Locate the cell with the specified text and output its (x, y) center coordinate. 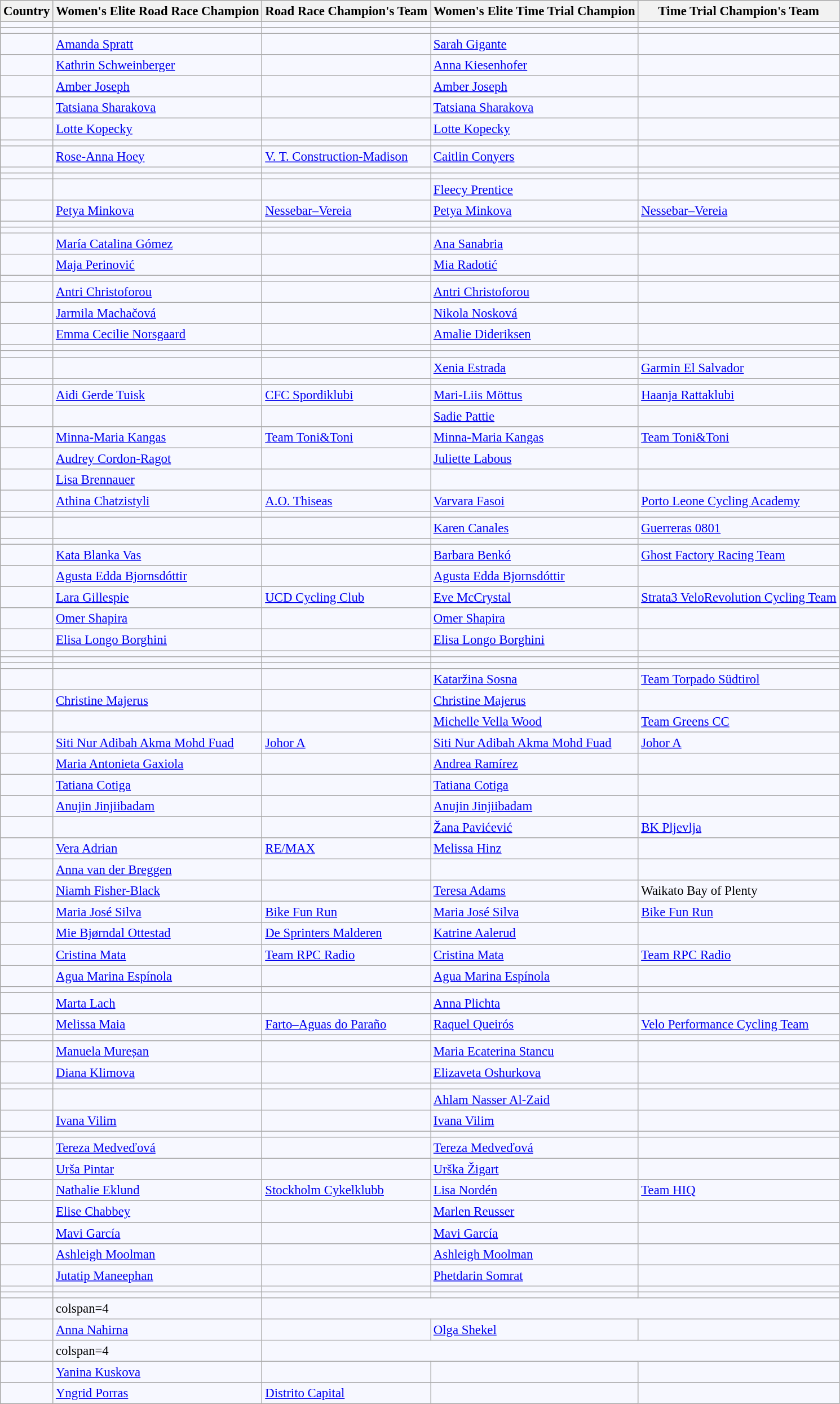
Elise Chabbey (158, 1212)
Katrine Aalerud (534, 934)
Aidi Gerde Tuisk (158, 395)
Lisa Brennauer (158, 480)
Varvara Fasoi (534, 501)
Phetdarin Somrat (534, 1275)
Jutatip Maneephan (158, 1275)
Stockholm Cykelklubb (346, 1190)
Xenia Estrada (534, 368)
Lisa Nordén (534, 1190)
Anna Kiesenhofer (534, 65)
Women's Elite Time Trial Champion (534, 11)
Mie Bjørndal Ottestad (158, 934)
Teresa Adams (534, 891)
V. T. Construction-Madison (346, 156)
Žana Pavićević (534, 828)
Caitlin Conyers (534, 156)
Sadie Pattie (534, 416)
Road Race Champion's Team (346, 11)
Porto Leone Cycling Academy (739, 501)
Country (27, 11)
Juliette Labous (534, 458)
Elizaveta Oshurkova (534, 1072)
Raquel Queirós (534, 1025)
Team Torpado Südtirol (739, 679)
Melissa Maia (158, 1025)
Mari-Liis Möttus (534, 395)
Audrey Cordon-Ragot (158, 458)
Sarah Gigante (534, 45)
Marlen Reusser (534, 1212)
Eve McCrystal (534, 598)
Melissa Hinz (534, 849)
Athina Chatzistyli (158, 501)
UCD Cycling Club (346, 598)
Team Greens CC (739, 722)
Maria Antonieta Gaxiola (158, 764)
Maria Ecaterina Stancu (534, 1052)
Rose-Anna Hoey (158, 156)
De Sprinters Malderen (346, 934)
Marta Lach (158, 1003)
Distrito Capital (346, 1393)
Jarmila Machačová (158, 314)
Niamh Fisher-Black (158, 891)
Anna Plichta (534, 1003)
Urška Žigart (534, 1169)
Fleecy Prentice (534, 189)
Vera Adrian (158, 849)
Karen Canales (534, 528)
Kathrin Schweinberger (158, 65)
Kataržina Sosna (534, 679)
Haanja Rattaklubi (739, 395)
CFC Spordiklubi (346, 395)
A.O. Thiseas (346, 501)
Women's Elite Road Race Champion (158, 11)
Anna van der Breggen (158, 870)
Amanda Spratt (158, 45)
Yanina Kuskova (158, 1372)
María Catalina Gómez (158, 244)
Waikato Bay of Plenty (739, 891)
Mia Radotić (534, 265)
RE/MAX (346, 849)
Time Trial Champion's Team (739, 11)
Strata3 VeloRevolution Cycling Team (739, 598)
Manuela Mureșan (158, 1052)
Michelle Vella Wood (534, 722)
Urša Pintar (158, 1169)
Nikola Nosková (534, 314)
Emma Cecilie Norsgaard (158, 334)
Team HIQ (739, 1190)
Lara Gillespie (158, 598)
Maja Perinović (158, 265)
Velo Performance Cycling Team (739, 1025)
Farto–Aguas do Paraño (346, 1025)
Guerreras 0801 (739, 528)
BK Pljevlja (739, 828)
Olga Shekel (534, 1330)
Barbara Benkó (534, 555)
Yngrid Porras (158, 1393)
Kata Blanka Vas (158, 555)
Ana Sanabria (534, 244)
Garmin El Salvador (739, 368)
Ghost Factory Racing Team (739, 555)
Nathalie Eklund (158, 1190)
Amalie Dideriksen (534, 334)
Andrea Ramírez (534, 764)
Ahlam Nasser Al-Zaid (534, 1100)
Anna Nahirna (158, 1330)
Diana Klimova (158, 1072)
